Detect which cell encompasses the target text, then output its (X, Y) center coordinate. 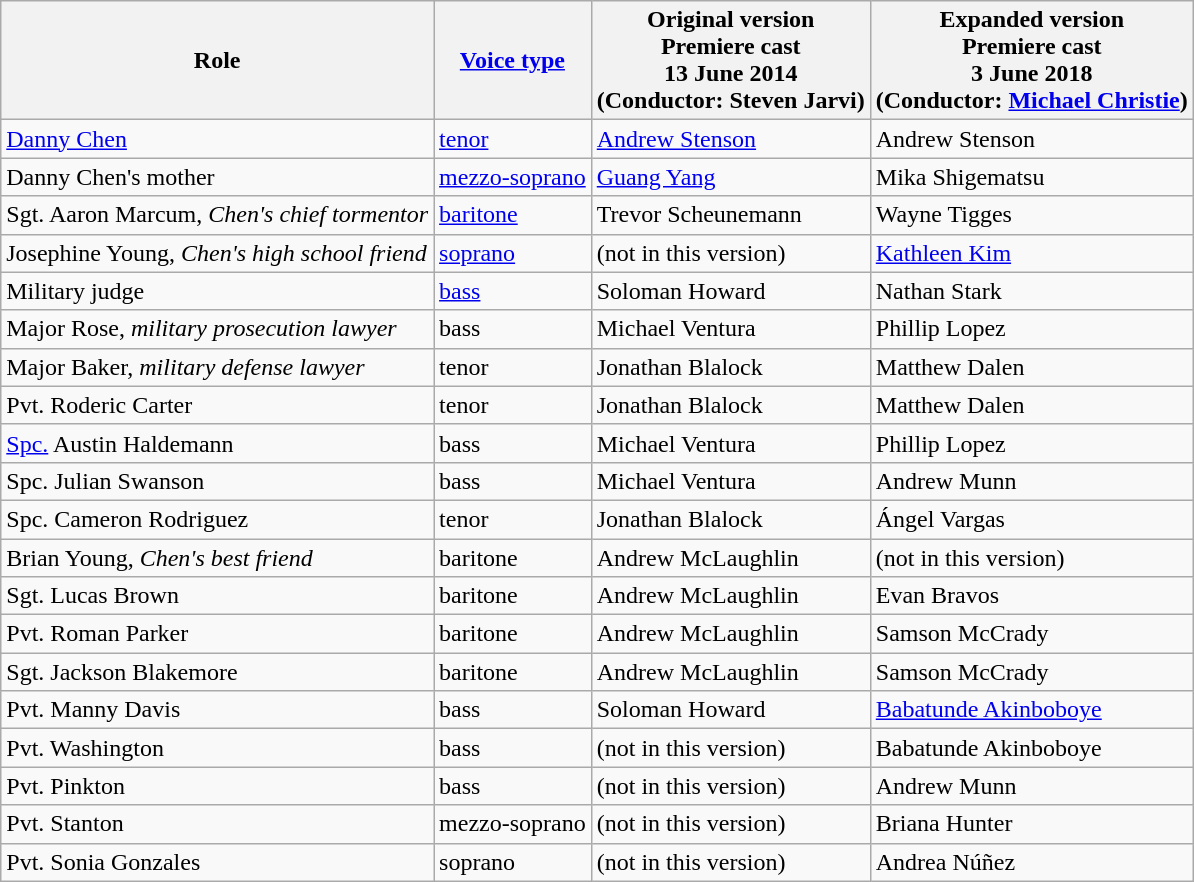
Pvt. Pinkton (218, 786)
Sgt. Jackson Blakemore (218, 672)
Pvt. Roman Parker (218, 634)
Spc. Austin Haldemann (218, 443)
Trevor Scheunemann (730, 215)
Role (218, 60)
Original versionPremiere cast13 June 2014(Conductor: Steven Jarvi) (730, 60)
Sgt. Aaron Marcum, Chen's chief tormentor (218, 215)
Expanded versionPremiere cast3 June 2018(Conductor: Michael Christie) (1032, 60)
Ángel Vargas (1032, 519)
Major Baker, military defense lawyer (218, 367)
Kathleen Kim (1032, 253)
Pvt. Washington (218, 748)
Briana Hunter (1032, 824)
Danny Chen's mother (218, 177)
Danny Chen (218, 139)
Pvt. Manny Davis (218, 710)
Guang Yang (730, 177)
Voice type (513, 60)
Spc. Julian Swanson (218, 481)
Evan Bravos (1032, 596)
Military judge (218, 291)
Sgt. Lucas Brown (218, 596)
Mika Shigematsu (1032, 177)
Brian Young, Chen's best friend (218, 557)
Pvt. Stanton (218, 824)
Pvt. Sonia Gonzales (218, 862)
Wayne Tigges (1032, 215)
Major Rose, military prosecution lawyer (218, 329)
Andrea Núñez (1032, 862)
Pvt. Roderic Carter (218, 405)
Nathan Stark (1032, 291)
Spc. Cameron Rodriguez (218, 519)
Josephine Young, Chen's high school friend (218, 253)
